Return the (x, y) coordinate for the center point of the cell that contains the specified text.  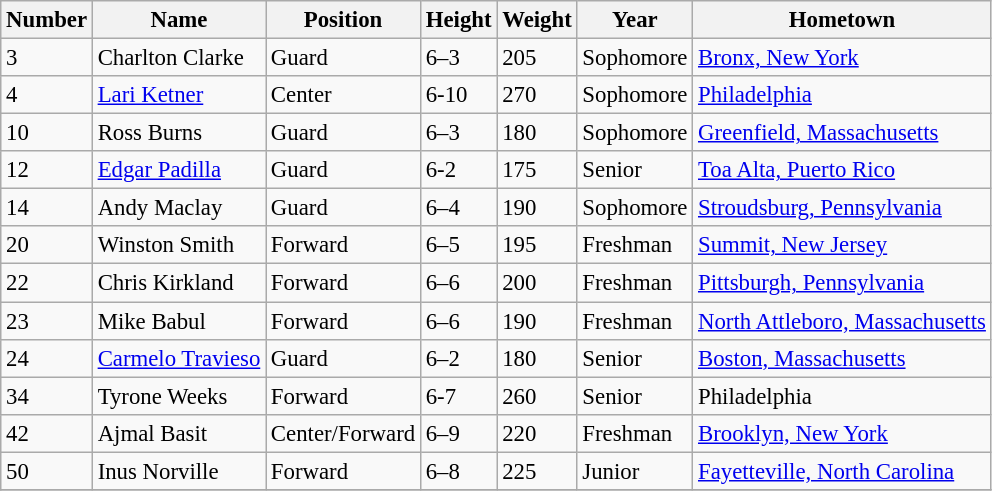
22 (47, 283)
Greenfield, Massachusetts (842, 133)
Center (344, 95)
6-2 (458, 170)
Lari Ketner (178, 95)
Chris Kirkland (178, 283)
195 (537, 245)
10 (47, 133)
Ross Burns (178, 133)
6-7 (458, 396)
Summit, New Jersey (842, 245)
Center/Forward (344, 433)
Tyrone Weeks (178, 396)
Name (178, 20)
Edgar Padilla (178, 170)
Stroudsburg, Pennsylvania (842, 208)
205 (537, 58)
20 (47, 245)
Charlton Clarke (178, 58)
Position (344, 20)
Bronx, New York (842, 58)
Year (635, 20)
23 (47, 321)
260 (537, 396)
14 (47, 208)
24 (47, 358)
225 (537, 471)
6-10 (458, 95)
6–8 (458, 471)
Boston, Massachusetts (842, 358)
4 (47, 95)
270 (537, 95)
175 (537, 170)
Toa Alta, Puerto Rico (842, 170)
6–9 (458, 433)
Andy Maclay (178, 208)
Inus Norville (178, 471)
Weight (537, 20)
12 (47, 170)
Ajmal Basit (178, 433)
Fayetteville, North Carolina (842, 471)
Number (47, 20)
Height (458, 20)
Junior (635, 471)
6–4 (458, 208)
42 (47, 433)
6–2 (458, 358)
Hometown (842, 20)
220 (537, 433)
Winston Smith (178, 245)
200 (537, 283)
Mike Babul (178, 321)
3 (47, 58)
Brooklyn, New York (842, 433)
34 (47, 396)
6–5 (458, 245)
50 (47, 471)
North Attleboro, Massachusetts (842, 321)
Carmelo Travieso (178, 358)
Pittsburgh, Pennsylvania (842, 283)
